Detect which cell encompasses the target text, then output its [x, y] center coordinate. 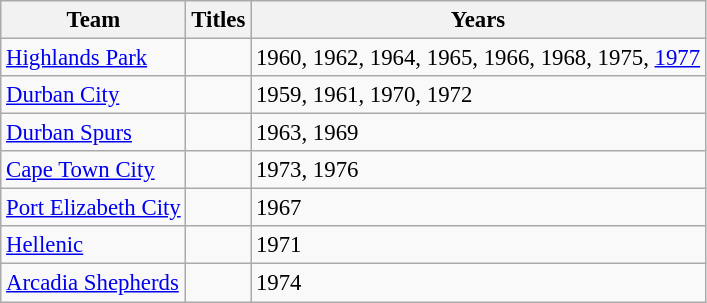
1973, 1976 [478, 170]
Durban Spurs [94, 133]
1959, 1961, 1970, 1972 [478, 95]
Durban City [94, 95]
Hellenic [94, 245]
Titles [218, 20]
1974 [478, 283]
Highlands Park [94, 58]
Team [94, 20]
1963, 1969 [478, 133]
1967 [478, 208]
Cape Town City [94, 170]
Arcadia Shepherds [94, 283]
Port Elizabeth City [94, 208]
1971 [478, 245]
1960, 1962, 1964, 1965, 1966, 1968, 1975, 1977 [478, 58]
Years [478, 20]
